Search for the cell housing the specified text and yield its [x, y] center coordinate. 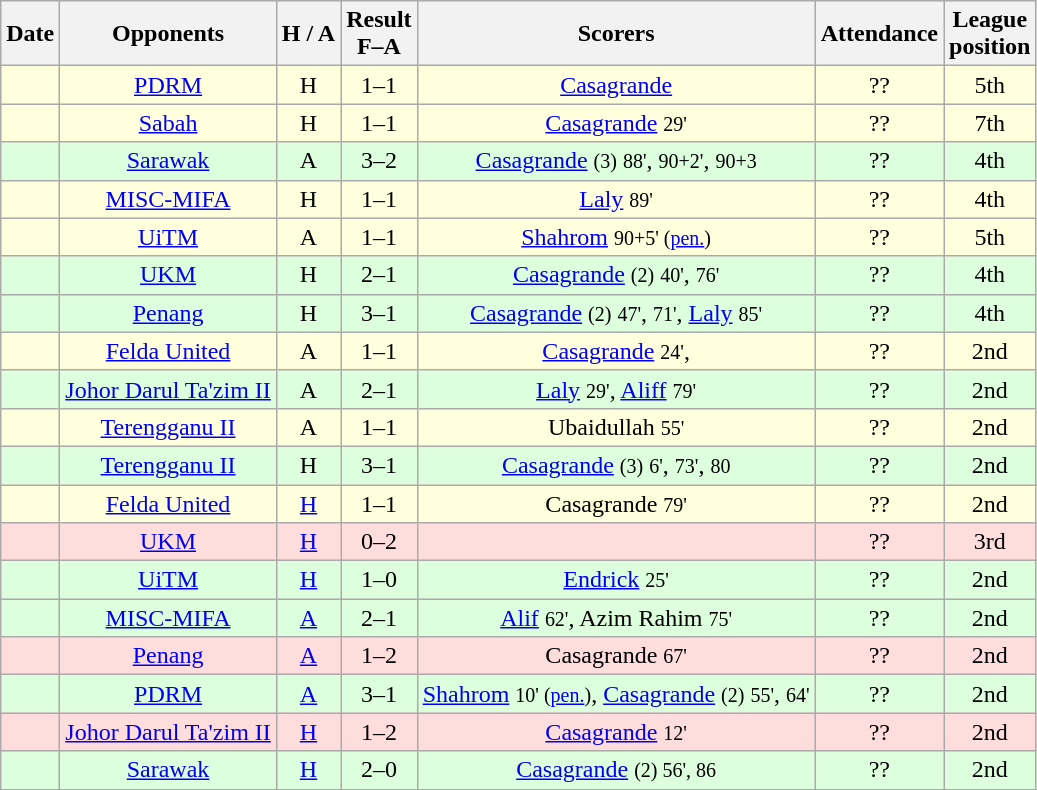
Scorers [616, 34]
Casagrande (3) 88', 90+2', 90+3 [616, 161]
Casagrande [616, 85]
3–2 [379, 161]
Casagrande (3) 6', 73', 80 [616, 465]
Casagrande 67' [616, 656]
Casagrande (2) 40', 76' [616, 275]
Casagrande 29' [616, 123]
Casagrande 24', [616, 351]
1–0 [379, 580]
Sabah [168, 123]
Casagrande 12' [616, 732]
Opponents [168, 34]
Casagrande (2) 47', 71', Laly 85' [616, 313]
Casagrande (2) 56', 86 [616, 770]
Date [30, 34]
Casagrande 79' [616, 503]
Leagueposition [990, 34]
2–0 [379, 770]
ResultF–A [379, 34]
Alif 62', Azim Rahim 75' [616, 618]
Endrick 25' [616, 580]
H / A [308, 34]
Shahrom 90+5' (pen.) [616, 237]
0–2 [379, 542]
Attendance [879, 34]
Laly 89' [616, 199]
Shahrom 10' (pen.), Casagrande (2) 55', 64' [616, 694]
Laly 29', Aliff 79' [616, 389]
Ubaidullah 55' [616, 427]
3rd [990, 542]
7th [990, 123]
